Return (x, y) of the center of cell containing provided text 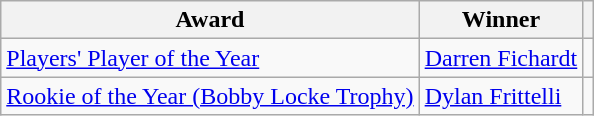
Rookie of the Year (Bobby Locke Trophy) (210, 96)
Winner (501, 20)
Darren Fichardt (501, 58)
Dylan Frittelli (501, 96)
Players' Player of the Year (210, 58)
Award (210, 20)
